Return the (x, y) coordinate for the center point of the cell that contains the specified text.  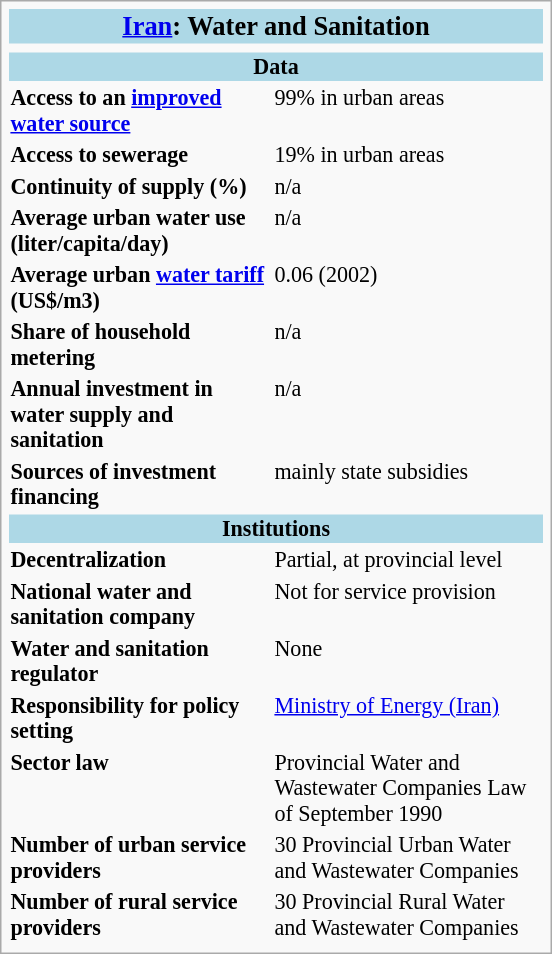
Number of rural service providers (140, 915)
Average urban water tariff (US$/m3) (140, 288)
99% in urban areas (408, 111)
19% in urban areas (408, 155)
None (408, 661)
Responsibility for policy setting (140, 718)
Provincial Water and Wastewater Companies Law of September 1990 (408, 788)
30 Provincial Urban Water and Wastewater Companies (408, 858)
Data (276, 66)
0.06 (2002) (408, 288)
Sources of investment financing (140, 484)
Partial, at provincial level (408, 560)
30 Provincial Rural Water and Wastewater Companies (408, 915)
National water and sanitation company (140, 604)
Number of urban service providers (140, 858)
Access to sewerage (140, 155)
mainly state subsidies (408, 484)
Average urban water use (liter/capita/day) (140, 231)
Not for service provision (408, 604)
Sector law (140, 788)
Institutions (276, 528)
Iran: Water and Sanitation (276, 26)
Annual investment in water supply and sanitation (140, 415)
Ministry of Energy (Iran) (408, 718)
Continuity of supply (%) (140, 186)
Decentralization (140, 560)
Access to an improved water source (140, 111)
Water and sanitation regulator (140, 661)
Share of household metering (140, 345)
